Pinpoint the cell where the given text exists, returning its (x, y) midpoint coordinate. 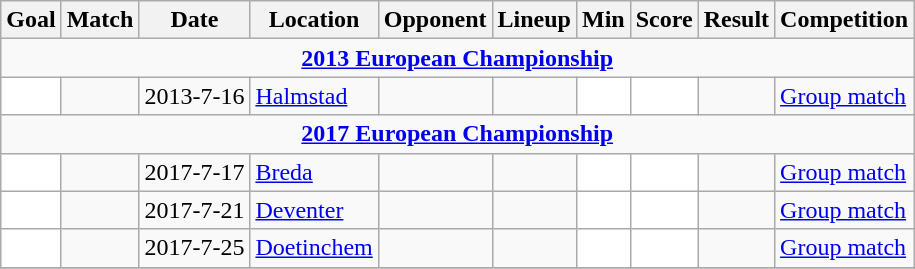
Doetinchem (314, 248)
Score (664, 20)
Min (603, 20)
2013-7-16 (194, 96)
2017-7-25 (194, 248)
2013 European Championship (458, 58)
Lineup (534, 20)
Date (194, 20)
Result (736, 20)
Match (100, 20)
Goal (31, 20)
Opponent (435, 20)
Location (314, 20)
Competition (844, 20)
2017-7-17 (194, 172)
Breda (314, 172)
Deventer (314, 210)
2017-7-21 (194, 210)
2017 European Championship (458, 134)
Halmstad (314, 96)
